Scan for the cell matching the given text and deliver its (x, y) coordinate at center. 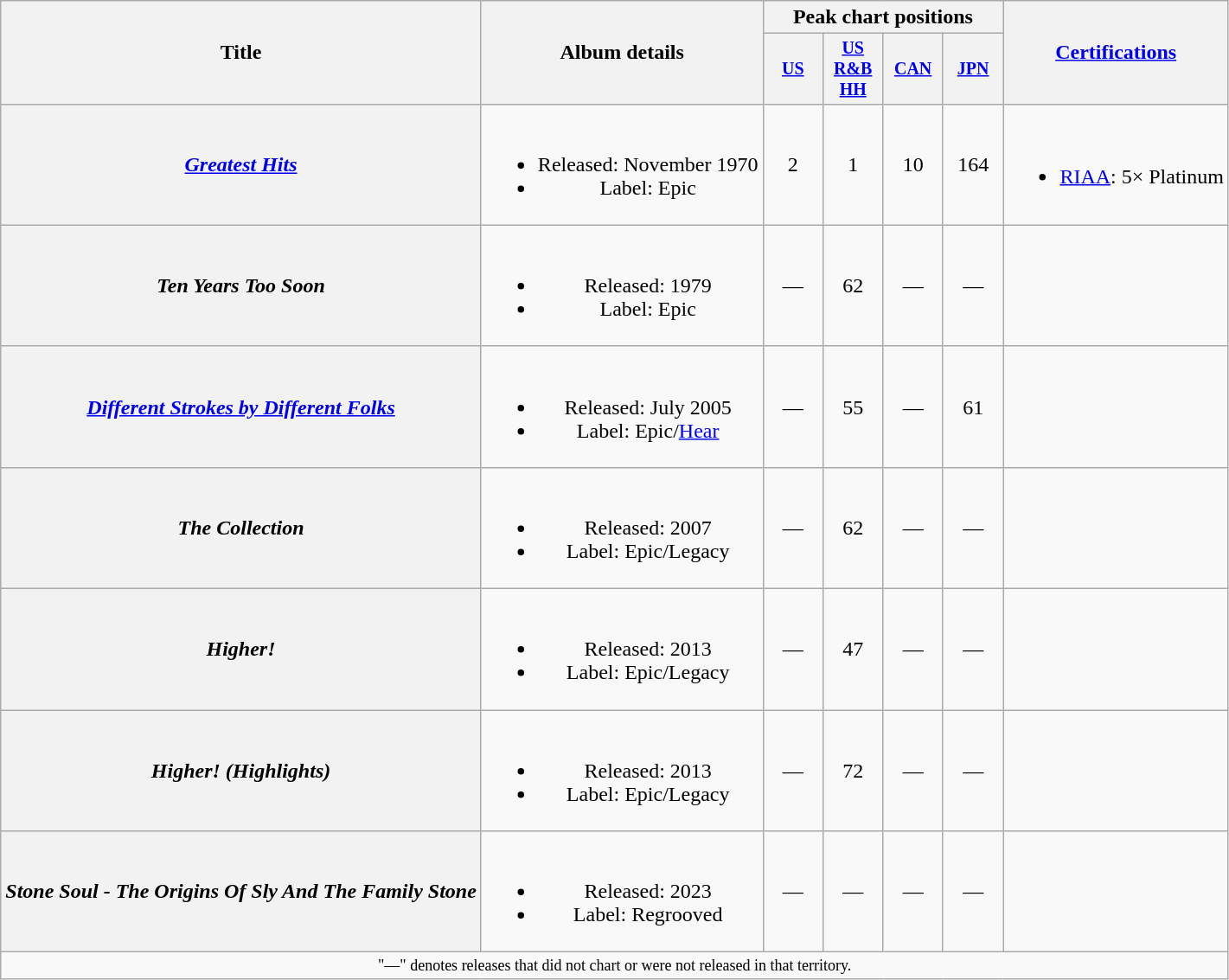
Released: November 1970Label: Epic (622, 164)
Released: 2023Label: Regrooved (622, 892)
US (792, 69)
Ten Years Too Soon (241, 285)
Peak chart positions (883, 17)
Released: 2007Label: Epic/Legacy (622, 528)
Released: 1979Label: Epic (622, 285)
Greatest Hits (241, 164)
Different Strokes by Different Folks (241, 407)
Higher! (Highlights) (241, 771)
"—" denotes releases that did not chart or were not released in that territory. (615, 965)
Stone Soul - The Origins Of Sly And The Family Stone (241, 892)
2 (792, 164)
55 (853, 407)
47 (853, 650)
CAN (913, 69)
JPN (972, 69)
10 (913, 164)
1 (853, 164)
USR&BHH (853, 69)
Album details (622, 53)
72 (853, 771)
Certifications (1116, 53)
Higher! (241, 650)
61 (972, 407)
RIAA: 5× Platinum (1116, 164)
Title (241, 53)
The Collection (241, 528)
Released: July 2005Label: Epic/Hear (622, 407)
164 (972, 164)
